Return [x, y] of the center of cell containing provided text 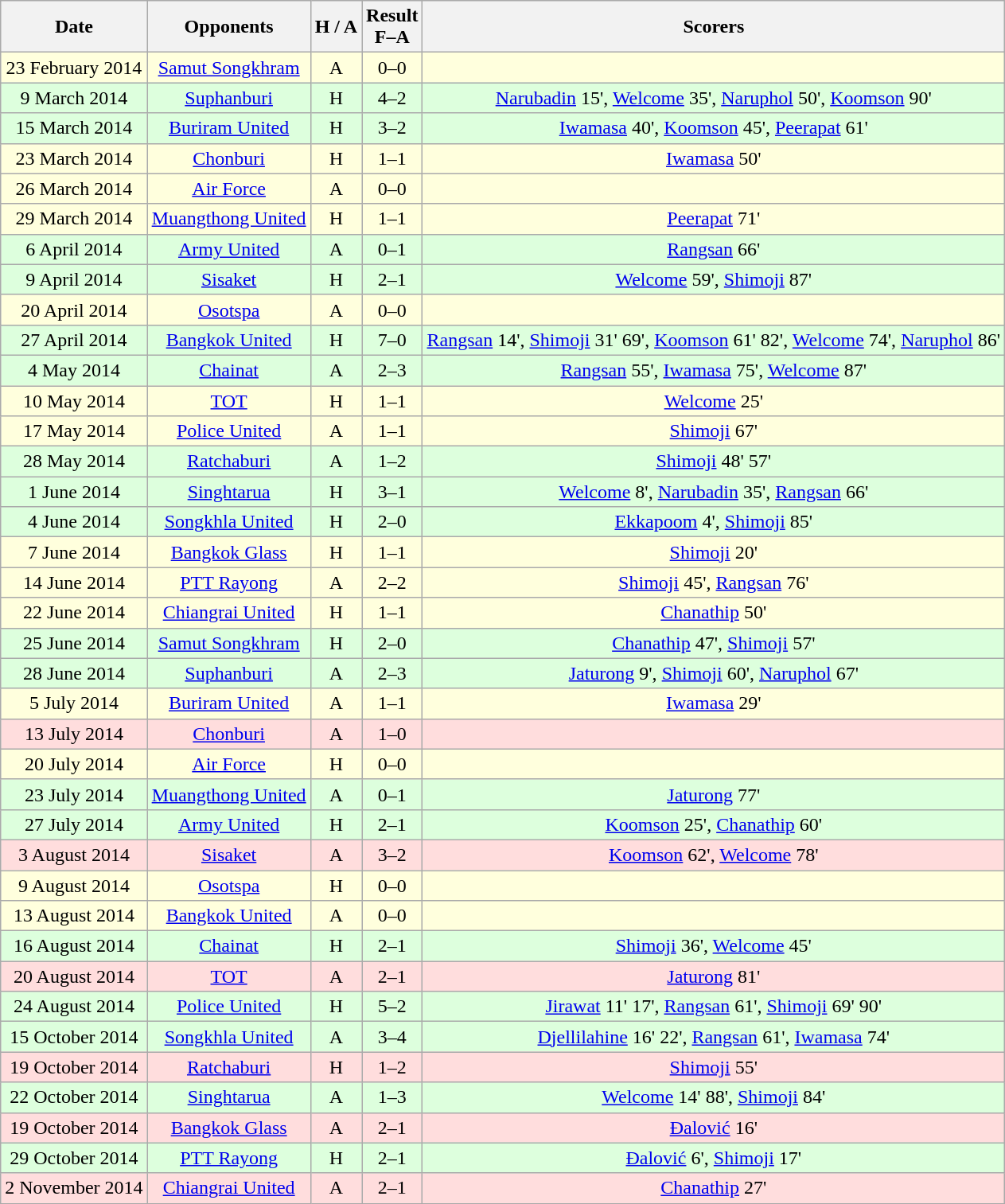
7–0 [392, 340]
Shimoji 36', Welcome 45' [714, 946]
Welcome 8', Narubadin 35', Rangsan 66' [714, 492]
1–3 [392, 1097]
Đalović 16' [714, 1128]
Chanathip 27' [714, 1188]
13 July 2014 [74, 734]
Jaturong 9', Shimoji 60', Naruphol 67' [714, 673]
2 November 2014 [74, 1188]
Rangsan 66' [714, 249]
Jaturong 77' [714, 794]
27 April 2014 [74, 340]
Shimoji 48' 57' [714, 462]
Shimoji 67' [714, 431]
15 March 2014 [74, 128]
7 June 2014 [74, 552]
3–1 [392, 492]
15 October 2014 [74, 1037]
16 August 2014 [74, 946]
6 April 2014 [74, 249]
Narubadin 15', Welcome 35', Naruphol 50', Koomson 90' [714, 98]
Date [74, 27]
28 June 2014 [74, 673]
26 March 2014 [74, 189]
Iwamasa 29' [714, 703]
22 October 2014 [74, 1097]
23 March 2014 [74, 158]
4 May 2014 [74, 370]
25 June 2014 [74, 643]
Welcome 14' 88', Shimoji 84' [714, 1097]
10 May 2014 [74, 400]
Chanathip 47', Shimoji 57' [714, 643]
1–0 [392, 734]
14 June 2014 [74, 583]
Rangsan 55', Iwamasa 75', Welcome 87' [714, 370]
17 May 2014 [74, 431]
23 February 2014 [74, 68]
Jirawat 11' 17', Rangsan 61', Shimoji 69' 90' [714, 1007]
Koomson 25', Chanathip 60' [714, 824]
Iwamasa 40', Koomson 45', Peerapat 61' [714, 128]
Shimoji 55' [714, 1067]
29 March 2014 [74, 219]
20 April 2014 [74, 310]
Welcome 25' [714, 400]
22 June 2014 [74, 613]
24 August 2014 [74, 1007]
Đalović 6', Shimoji 17' [714, 1158]
20 August 2014 [74, 976]
20 July 2014 [74, 764]
Iwamasa 50' [714, 158]
Jaturong 81' [714, 976]
3 August 2014 [74, 855]
9 April 2014 [74, 279]
13 August 2014 [74, 916]
Rangsan 14', Shimoji 31' 69', Koomson 61' 82', Welcome 74', Naruphol 86' [714, 340]
Welcome 59', Shimoji 87' [714, 279]
Chanathip 50' [714, 613]
5–2 [392, 1007]
5 July 2014 [74, 703]
H / A [336, 27]
4 June 2014 [74, 522]
3–4 [392, 1037]
Djellilahine 16' 22', Rangsan 61', Iwamasa 74' [714, 1037]
Scorers [714, 27]
ResultF–A [392, 27]
2–2 [392, 583]
Peerapat 71' [714, 219]
Koomson 62', Welcome 78' [714, 855]
9 March 2014 [74, 98]
28 May 2014 [74, 462]
23 July 2014 [74, 794]
1 June 2014 [74, 492]
Opponents [229, 27]
9 August 2014 [74, 886]
Shimoji 20' [714, 552]
27 July 2014 [74, 824]
Ekkapoom 4', Shimoji 85' [714, 522]
29 October 2014 [74, 1158]
Shimoji 45', Rangsan 76' [714, 583]
4–2 [392, 98]
